Detect which cell encompasses the target text, then output its [x, y] center coordinate. 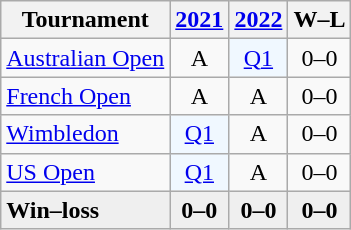
2021 [200, 20]
French Open [86, 96]
2022 [258, 20]
Australian Open [86, 58]
Wimbledon [86, 134]
W–L [320, 20]
Win–loss [86, 210]
Tournament [86, 20]
US Open [86, 172]
